Scan for the cell matching the given text and deliver its [x, y] coordinate at center. 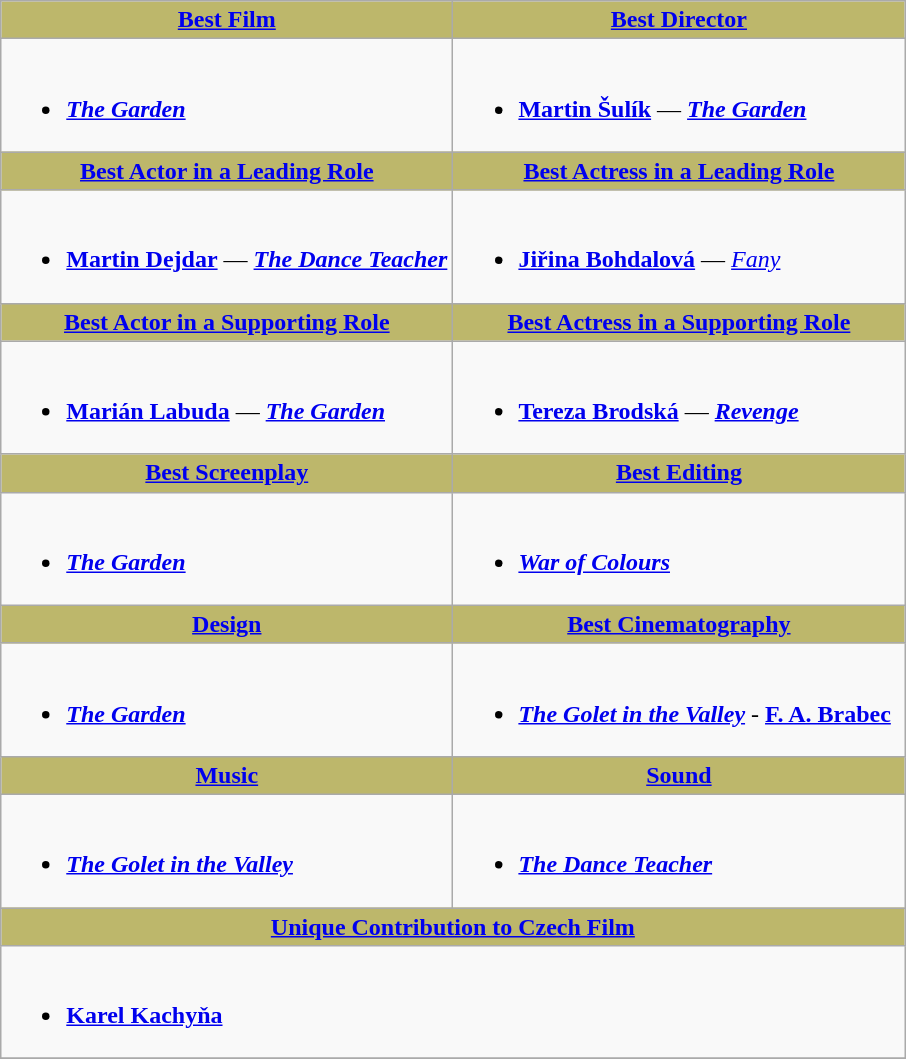
Karel Kachyňa [453, 1002]
The Golet in the Valley - F. A. Brabec [679, 700]
Design [227, 624]
Best Director [679, 20]
Best Editing [679, 473]
Best Actor in a Leading Role [227, 171]
Best Film [227, 20]
Best Actress in a Leading Role [679, 171]
Jiřina Bohdalová — Fany [679, 246]
Best Actor in a Supporting Role [227, 322]
Best Cinematography [679, 624]
Unique Contribution to Czech Film [453, 927]
Sound [679, 775]
Marián Labuda — The Garden [227, 398]
Martin Šulík — The Garden [679, 96]
Music [227, 775]
Best Actress in a Supporting Role [679, 322]
The Dance Teacher [679, 850]
War of Colours [679, 548]
Tereza Brodská — Revenge [679, 398]
Best Screenplay [227, 473]
The Golet in the Valley [227, 850]
Martin Dejdar — The Dance Teacher [227, 246]
